Find where the given text appears and provide that cell's center as [X, Y] coordinate. 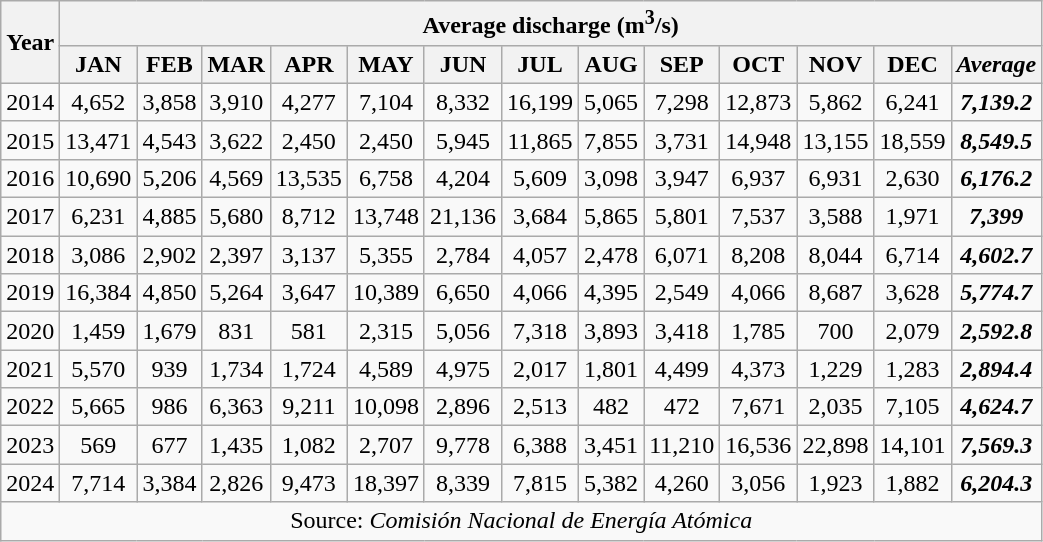
472 [682, 407]
3,086 [98, 255]
5,801 [682, 217]
831 [236, 331]
2,894.4 [996, 369]
3,137 [308, 255]
4,589 [386, 369]
2,826 [236, 483]
8,549.5 [996, 140]
9,778 [462, 445]
4,395 [612, 293]
13,471 [98, 140]
3,418 [682, 331]
2016 [30, 178]
2,397 [236, 255]
2,896 [462, 407]
4,057 [540, 255]
14,948 [758, 140]
1,459 [98, 331]
4,499 [682, 369]
6,650 [462, 293]
7,105 [912, 407]
4,260 [682, 483]
1,724 [308, 369]
21,136 [462, 217]
1,734 [236, 369]
5,865 [612, 217]
569 [98, 445]
2,079 [912, 331]
10,690 [98, 178]
2,707 [386, 445]
9,211 [308, 407]
2021 [30, 369]
5,065 [612, 102]
AUG [612, 64]
3,384 [170, 483]
482 [612, 407]
3,647 [308, 293]
700 [836, 331]
7,318 [540, 331]
JUN [462, 64]
2,592.8 [996, 331]
3,451 [612, 445]
5,609 [540, 178]
5,945 [462, 140]
4,885 [170, 217]
5,382 [612, 483]
1,923 [836, 483]
2,035 [836, 407]
8,339 [462, 483]
16,199 [540, 102]
2,315 [386, 331]
1,785 [758, 331]
2,549 [682, 293]
5,355 [386, 255]
2017 [30, 217]
2,902 [170, 255]
5,264 [236, 293]
2,784 [462, 255]
677 [170, 445]
8,208 [758, 255]
Average [996, 64]
MAY [386, 64]
3,893 [612, 331]
22,898 [836, 445]
2020 [30, 331]
2023 [30, 445]
2014 [30, 102]
4,975 [462, 369]
2,017 [540, 369]
4,204 [462, 178]
5,570 [98, 369]
6,071 [682, 255]
Average discharge (m3/s) [551, 24]
939 [170, 369]
7,139.2 [996, 102]
3,858 [170, 102]
DEC [912, 64]
6,231 [98, 217]
2018 [30, 255]
6,241 [912, 102]
16,536 [758, 445]
7,815 [540, 483]
3,588 [836, 217]
MAR [236, 64]
4,569 [236, 178]
APR [308, 64]
5,862 [836, 102]
4,850 [170, 293]
11,865 [540, 140]
581 [308, 331]
3,910 [236, 102]
5,206 [170, 178]
1,679 [170, 331]
1,082 [308, 445]
6,758 [386, 178]
3,622 [236, 140]
2015 [30, 140]
11,210 [682, 445]
4,373 [758, 369]
6,931 [836, 178]
8,044 [836, 255]
2,513 [540, 407]
5,056 [462, 331]
12,873 [758, 102]
4,624.7 [996, 407]
7,399 [996, 217]
18,559 [912, 140]
1,801 [612, 369]
5,665 [98, 407]
7,537 [758, 217]
1,882 [912, 483]
1,283 [912, 369]
1,229 [836, 369]
6,363 [236, 407]
7,671 [758, 407]
2,630 [912, 178]
16,384 [98, 293]
4,602.7 [996, 255]
6,388 [540, 445]
NOV [836, 64]
1,435 [236, 445]
986 [170, 407]
2,478 [612, 255]
6,176.2 [996, 178]
13,535 [308, 178]
3,628 [912, 293]
JAN [98, 64]
JUL [540, 64]
8,332 [462, 102]
8,712 [308, 217]
10,389 [386, 293]
7,298 [682, 102]
18,397 [386, 483]
13,155 [836, 140]
Year [30, 42]
2019 [30, 293]
3,098 [612, 178]
4,543 [170, 140]
10,098 [386, 407]
9,473 [308, 483]
5,774.7 [996, 293]
4,277 [308, 102]
6,204.3 [996, 483]
7,714 [98, 483]
3,947 [682, 178]
5,680 [236, 217]
3,731 [682, 140]
13,748 [386, 217]
2022 [30, 407]
7,104 [386, 102]
OCT [758, 64]
7,569.3 [996, 445]
3,056 [758, 483]
Source: Comisión Nacional de Energía Atómica [522, 521]
6,937 [758, 178]
14,101 [912, 445]
2024 [30, 483]
3,684 [540, 217]
4,652 [98, 102]
8,687 [836, 293]
SEP [682, 64]
7,855 [612, 140]
6,714 [912, 255]
1,971 [912, 217]
FEB [170, 64]
